Find where the given text appears and provide that cell's center as [x, y] coordinate. 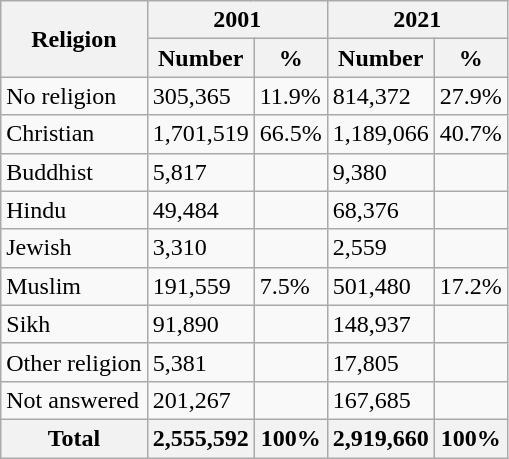
2,919,660 [380, 438]
305,365 [200, 96]
91,890 [200, 324]
66.5% [290, 134]
Christian [74, 134]
1,189,066 [380, 134]
148,937 [380, 324]
Sikh [74, 324]
68,376 [380, 210]
49,484 [200, 210]
Other religion [74, 362]
1,701,519 [200, 134]
27.9% [470, 96]
191,559 [200, 286]
167,685 [380, 400]
Jewish [74, 248]
5,817 [200, 172]
501,480 [380, 286]
17,805 [380, 362]
814,372 [380, 96]
Buddhist [74, 172]
2001 [237, 20]
201,267 [200, 400]
40.7% [470, 134]
7.5% [290, 286]
2,555,592 [200, 438]
No religion [74, 96]
Not answered [74, 400]
11.9% [290, 96]
3,310 [200, 248]
Hindu [74, 210]
Total [74, 438]
2,559 [380, 248]
Muslim [74, 286]
Religion [74, 39]
2021 [417, 20]
5,381 [200, 362]
9,380 [380, 172]
17.2% [470, 286]
